Output the [X, Y] coordinate of the center of the cell containing the given text.  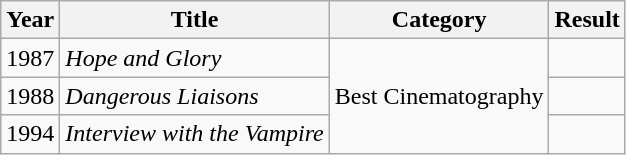
Title [194, 20]
Hope and Glory [194, 58]
Dangerous Liaisons [194, 96]
1994 [30, 134]
Interview with the Vampire [194, 134]
Year [30, 20]
1987 [30, 58]
Category [439, 20]
Result [587, 20]
1988 [30, 96]
Best Cinematography [439, 96]
